Pinpoint the cell where the given text exists, returning its (x, y) midpoint coordinate. 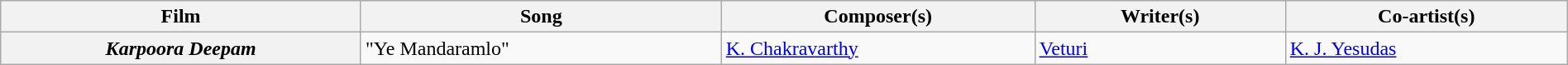
K. Chakravarthy (878, 48)
K. J. Yesudas (1426, 48)
Veturi (1159, 48)
Writer(s) (1159, 17)
"Ye Mandaramlo" (541, 48)
Film (181, 17)
Song (541, 17)
Karpoora Deepam (181, 48)
Composer(s) (878, 17)
Co-artist(s) (1426, 17)
